Find where the given text appears and provide that cell's center as [X, Y] coordinate. 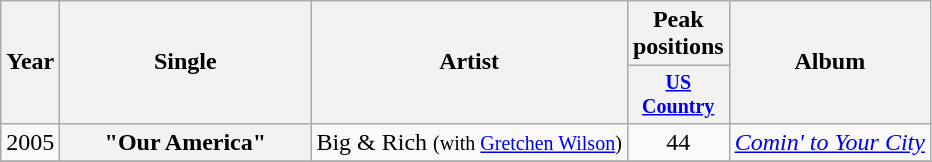
Comin' to Your City [830, 142]
Album [830, 62]
US Country [678, 94]
Single [186, 62]
Year [30, 62]
Peak positions [678, 34]
Big & Rich (with Gretchen Wilson) [469, 142]
44 [678, 142]
2005 [30, 142]
"Our America" [186, 142]
Artist [469, 62]
